From the cell containing the given text, extract its center point as [x, y] coordinate. 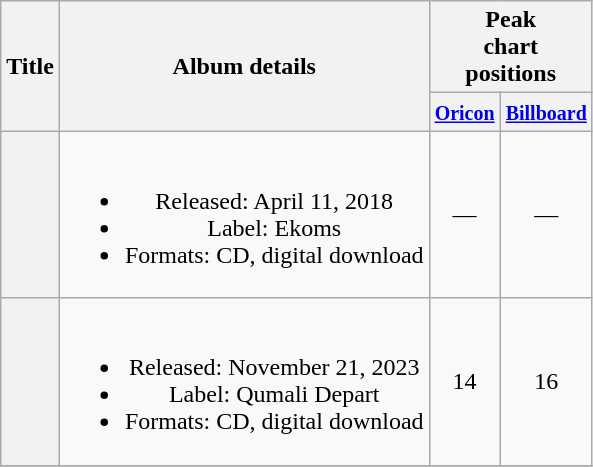
Peak chart positions [510, 47]
16 [546, 382]
Album details [244, 66]
Billboard [546, 112]
14 [464, 382]
Oricon [464, 112]
Released: April 11, 2018Label: EkomsFormats: CD, digital download [244, 214]
Title [30, 66]
Released: November 21, 2023Label: Qumali DepartFormats: CD, digital download [244, 382]
